For the text-containing cell, return its midpoint in [x, y] coordinate format. 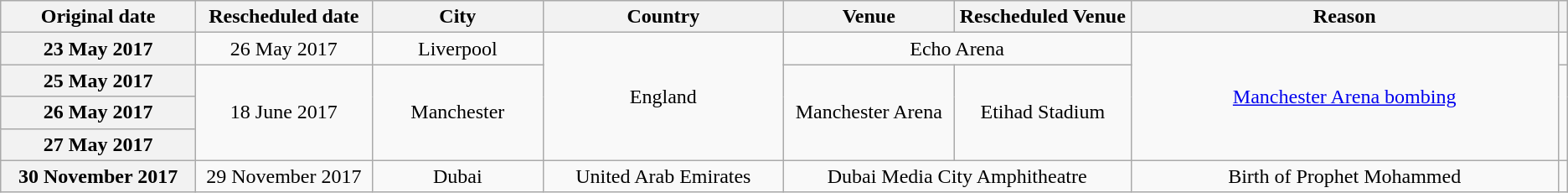
City [457, 17]
30 November 2017 [99, 176]
Birth of Prophet Mohammed [1344, 176]
Etihad Stadium [1042, 112]
Original date [99, 17]
United Arab Emirates [663, 176]
Reason [1344, 17]
Venue [869, 17]
Echo Arena [957, 49]
Dubai [457, 176]
Rescheduled Venue [1042, 17]
18 June 2017 [283, 112]
Dubai Media City Amphitheatre [957, 176]
27 May 2017 [99, 144]
Liverpool [457, 49]
Manchester Arena [869, 112]
25 May 2017 [99, 81]
England [663, 96]
Rescheduled date [283, 17]
29 November 2017 [283, 176]
23 May 2017 [99, 49]
Manchester Arena bombing [1344, 96]
Manchester [457, 112]
Country [663, 17]
